Locate the cell with the specified text and output its (X, Y) center coordinate. 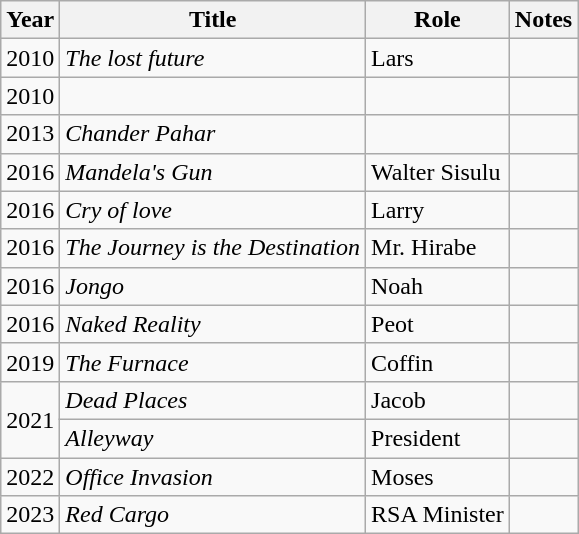
Moses (438, 477)
Jongo (213, 286)
2019 (30, 362)
Lars (438, 58)
Title (213, 20)
2021 (30, 419)
The lost future (213, 58)
Cry of love (213, 210)
Mandela's Gun (213, 172)
Alleyway (213, 438)
Office Invasion (213, 477)
Noah (438, 286)
Red Cargo (213, 515)
Dead Places (213, 400)
Peot (438, 324)
The Journey is the Destination (213, 248)
President (438, 438)
Coffin (438, 362)
Naked Reality (213, 324)
Notes (543, 20)
Chander Pahar (213, 134)
RSA Minister (438, 515)
Mr. Hirabe (438, 248)
Year (30, 20)
The Furnace (213, 362)
Role (438, 20)
Jacob (438, 400)
2023 (30, 515)
2013 (30, 134)
Walter Sisulu (438, 172)
Larry (438, 210)
2022 (30, 477)
